Return the (x, y) coordinate for the center point of the cell that contains the specified text.  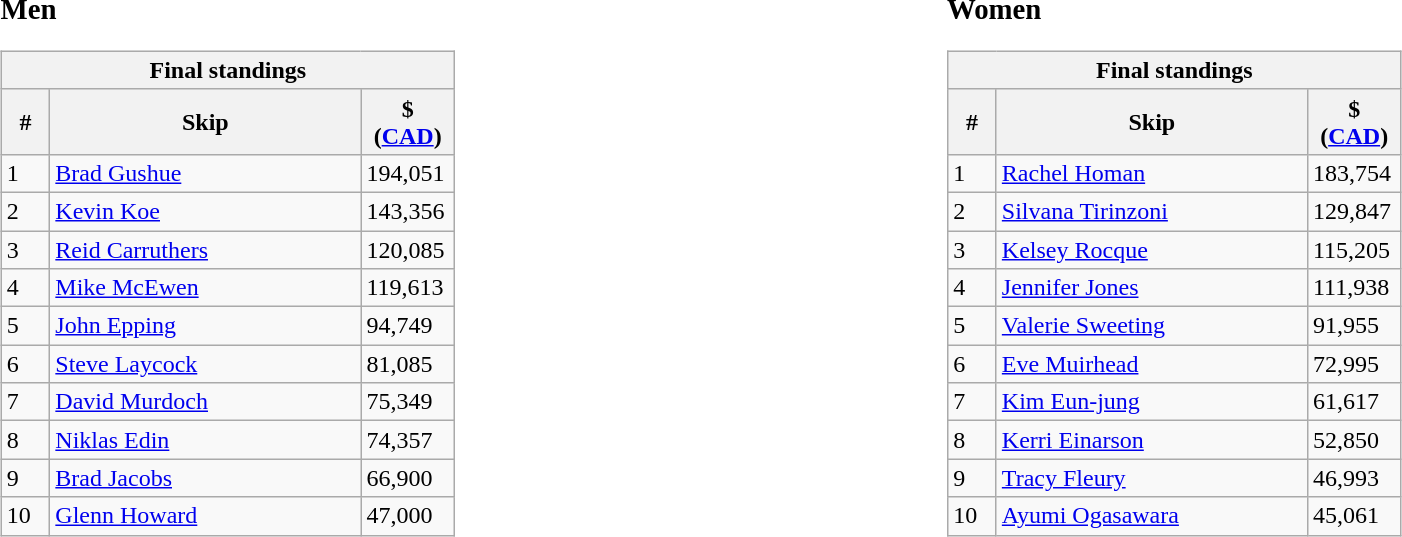
Kevin Koe (206, 211)
Kerri Einarson (1152, 440)
111,938 (1354, 288)
75,349 (408, 402)
Reid Carruthers (206, 249)
91,955 (1354, 326)
183,754 (1354, 173)
94,749 (408, 326)
72,995 (1354, 364)
47,000 (408, 516)
Kim Eun-jung (1152, 402)
46,993 (1354, 478)
Brad Gushue (206, 173)
Brad Jacobs (206, 478)
Silvana Tirinzoni (1152, 211)
Kelsey Rocque (1152, 249)
45,061 (1354, 516)
81,085 (408, 364)
52,850 (1354, 440)
119,613 (408, 288)
Steve Laycock (206, 364)
Niklas Edin (206, 440)
Tracy Fleury (1152, 478)
194,051 (408, 173)
David Murdoch (206, 402)
Ayumi Ogasawara (1152, 516)
Mike McEwen (206, 288)
Valerie Sweeting (1152, 326)
129,847 (1354, 211)
Rachel Homan (1152, 173)
61,617 (1354, 402)
120,085 (408, 249)
74,357 (408, 440)
115,205 (1354, 249)
Glenn Howard (206, 516)
66,900 (408, 478)
143,356 (408, 211)
Jennifer Jones (1152, 288)
John Epping (206, 326)
Eve Muirhead (1152, 364)
